For the text-containing cell, return its midpoint in (X, Y) coordinate format. 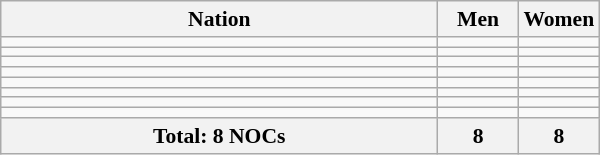
Total: 8 NOCs (220, 136)
Nation (220, 19)
Women (558, 19)
Men (478, 19)
